Extract the [X, Y] coordinate from the center of the cell holding the provided text.  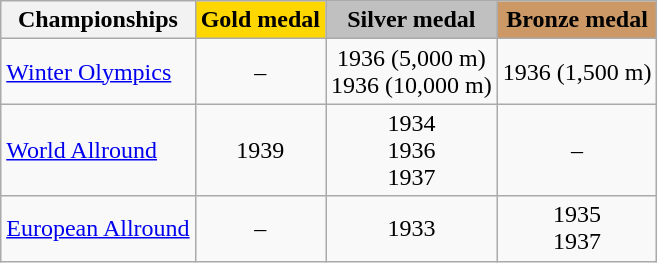
1934 1936 1937 [412, 150]
Winter Olympics [98, 72]
Bronze medal [577, 20]
European Allround [98, 228]
Gold medal [260, 20]
Silver medal [412, 20]
1939 [260, 150]
1936 (1,500 m) [577, 72]
1935 1937 [577, 228]
World Allround [98, 150]
1936 (5,000 m) 1936 (10,000 m) [412, 72]
Championships [98, 20]
1933 [412, 228]
